Extract the (x, y) coordinate from the center of the cell holding the provided text.  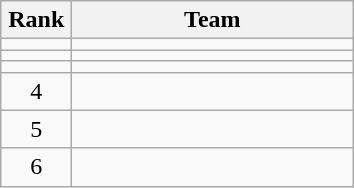
Team (212, 20)
5 (36, 129)
Rank (36, 20)
4 (36, 91)
6 (36, 167)
